Scan for the cell matching the given text and deliver its [x, y] coordinate at center. 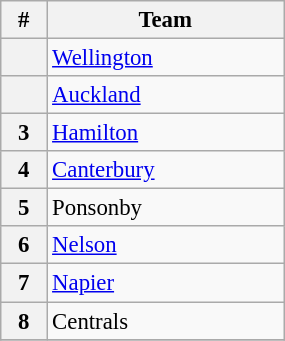
Hamilton [166, 133]
Team [166, 20]
Ponsonby [166, 208]
8 [24, 321]
6 [24, 245]
Napier [166, 283]
5 [24, 208]
Canterbury [166, 170]
Centrals [166, 321]
7 [24, 283]
Wellington [166, 58]
# [24, 20]
Auckland [166, 95]
Nelson [166, 245]
3 [24, 133]
4 [24, 170]
